Scan for the cell matching the given text and deliver its (X, Y) coordinate at center. 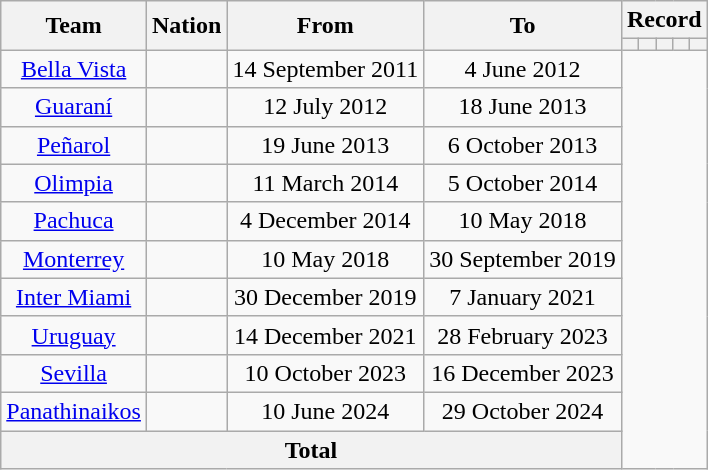
Uruguay (74, 335)
11 March 2014 (326, 183)
28 February 2023 (523, 335)
10 October 2023 (326, 373)
29 October 2024 (523, 411)
Record (664, 20)
Panathinaikos (74, 411)
16 December 2023 (523, 373)
Pachuca (74, 221)
14 September 2011 (326, 69)
Team (74, 26)
30 December 2019 (326, 297)
Nation (186, 26)
19 June 2013 (326, 145)
6 October 2013 (523, 145)
10 June 2024 (326, 411)
Sevilla (74, 373)
12 July 2012 (326, 107)
18 June 2013 (523, 107)
Monterrey (74, 259)
4 June 2012 (523, 69)
4 December 2014 (326, 221)
From (326, 26)
Inter Miami (74, 297)
To (523, 26)
Total (312, 449)
Peñarol (74, 145)
Olimpia (74, 183)
5 October 2014 (523, 183)
7 January 2021 (523, 297)
30 September 2019 (523, 259)
Guaraní (74, 107)
Bella Vista (74, 69)
14 December 2021 (326, 335)
